Return the (x, y) coordinate for the center point of the cell that contains the specified text.  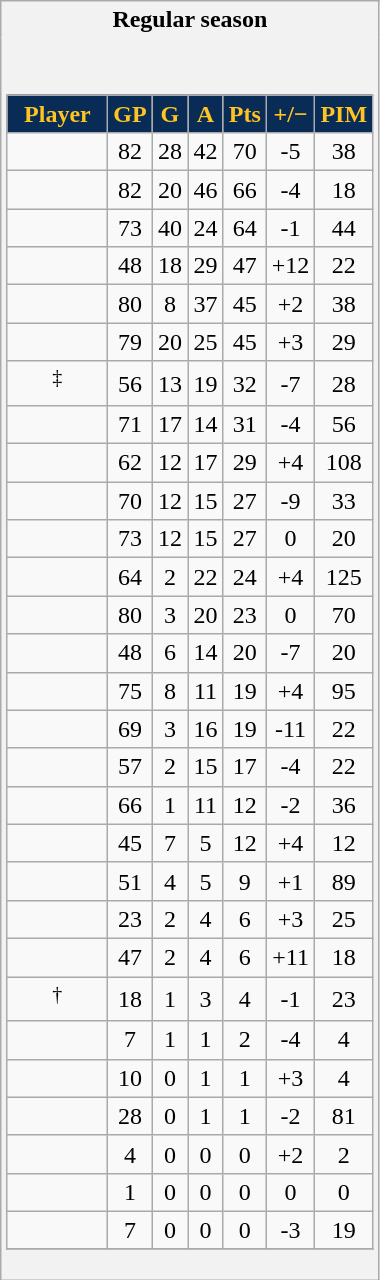
89 (344, 881)
+1 (290, 881)
‡ (58, 384)
36 (344, 805)
33 (344, 501)
51 (130, 881)
† (58, 1000)
37 (206, 304)
71 (130, 425)
A (206, 114)
+/− (290, 114)
95 (344, 691)
-9 (290, 501)
42 (206, 152)
32 (244, 384)
-5 (290, 152)
108 (344, 463)
PIM (344, 114)
31 (244, 425)
G (170, 114)
40 (170, 228)
Regular season (190, 20)
62 (130, 463)
44 (344, 228)
9 (244, 881)
Player (58, 114)
16 (206, 729)
+12 (290, 266)
-3 (290, 1230)
Pts (244, 114)
-11 (290, 729)
GP (130, 114)
75 (130, 691)
57 (130, 767)
46 (206, 190)
79 (130, 342)
13 (170, 384)
125 (344, 577)
+11 (290, 957)
69 (130, 729)
10 (130, 1078)
81 (344, 1116)
